For the text-containing cell, return its midpoint in [x, y] coordinate format. 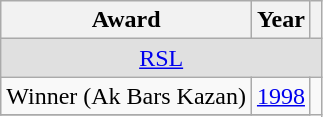
RSL [162, 58]
Year [280, 20]
1998 [280, 96]
Award [126, 20]
Winner (Ak Bars Kazan) [126, 96]
